Provide the (x, y) coordinate of the cell's center where the given text is located.  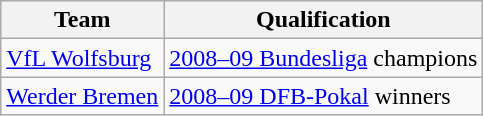
2008–09 Bundesliga champions (324, 58)
Qualification (324, 20)
Werder Bremen (82, 96)
2008–09 DFB-Pokal winners (324, 96)
Team (82, 20)
VfL Wolfsburg (82, 58)
